Provide the (x, y) coordinate of the cell's center where the given text is located.  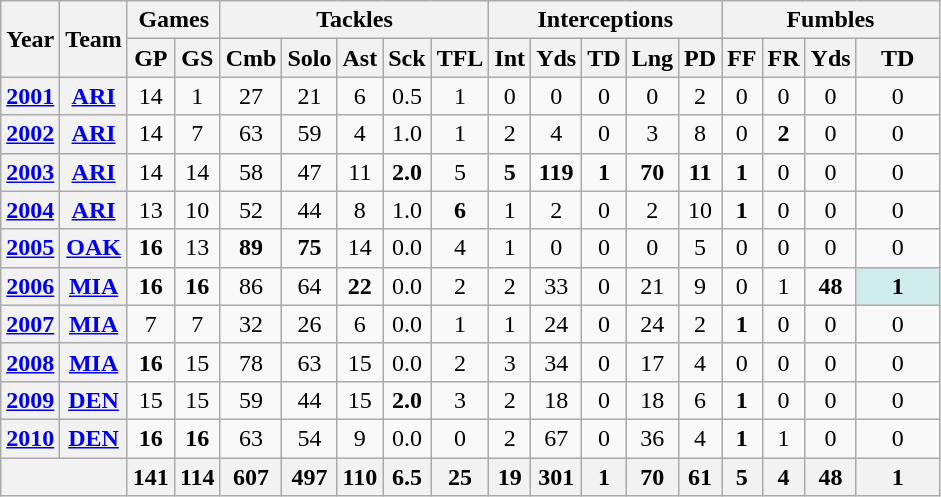
Lng (652, 58)
25 (460, 477)
2002 (30, 134)
2007 (30, 324)
497 (310, 477)
19 (510, 477)
Ast (360, 58)
52 (251, 210)
Cmb (251, 58)
47 (310, 172)
2008 (30, 362)
26 (310, 324)
75 (310, 248)
301 (556, 477)
2010 (30, 438)
2003 (30, 172)
FR (784, 58)
89 (251, 248)
PD (700, 58)
607 (251, 477)
2005 (30, 248)
Sck (407, 58)
2001 (30, 96)
2006 (30, 286)
GP (150, 58)
TFL (460, 58)
2009 (30, 400)
FF (742, 58)
54 (310, 438)
33 (556, 286)
119 (556, 172)
GS (197, 58)
141 (150, 477)
2004 (30, 210)
17 (652, 362)
86 (251, 286)
Tackles (354, 20)
58 (251, 172)
0.5 (407, 96)
Interceptions (606, 20)
Solo (310, 58)
64 (310, 286)
Team (94, 39)
6.5 (407, 477)
OAK (94, 248)
36 (652, 438)
67 (556, 438)
110 (360, 477)
22 (360, 286)
Fumbles (831, 20)
78 (251, 362)
Year (30, 39)
34 (556, 362)
Int (510, 58)
Games (174, 20)
32 (251, 324)
27 (251, 96)
61 (700, 477)
114 (197, 477)
